Capture the cell that displays the provided text and extract its [X, Y] central coordinate. 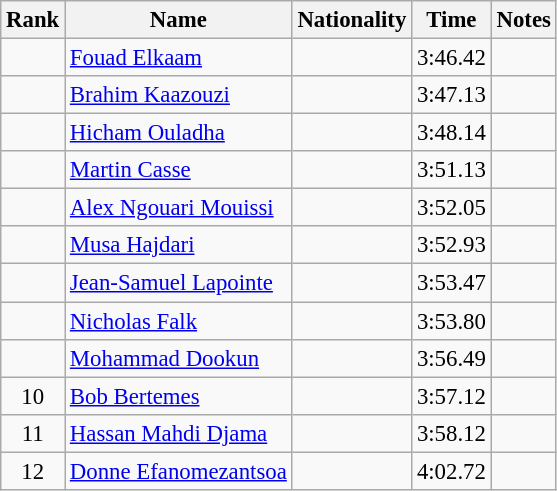
11 [33, 433]
Musa Hajdari [179, 245]
Notes [524, 20]
Donne Efanomezantsoa [179, 471]
Martin Casse [179, 170]
Jean-Samuel Lapointe [179, 283]
Time [452, 20]
3:58.12 [452, 433]
3:46.42 [452, 58]
Mohammad Dookun [179, 358]
10 [33, 396]
Brahim Kaazouzi [179, 95]
3:52.05 [452, 208]
Fouad Elkaam [179, 58]
3:57.12 [452, 396]
3:51.13 [452, 170]
3:53.47 [452, 283]
Bob Bertemes [179, 396]
Alex Ngouari Mouissi [179, 208]
Hicham Ouladha [179, 133]
12 [33, 471]
Rank [33, 20]
Nicholas Falk [179, 321]
3:47.13 [452, 95]
3:53.80 [452, 321]
Nationality [352, 20]
4:02.72 [452, 471]
3:48.14 [452, 133]
3:52.93 [452, 245]
3:56.49 [452, 358]
Name [179, 20]
Hassan Mahdi Djama [179, 433]
